From the cell containing the given text, extract its center point as [X, Y] coordinate. 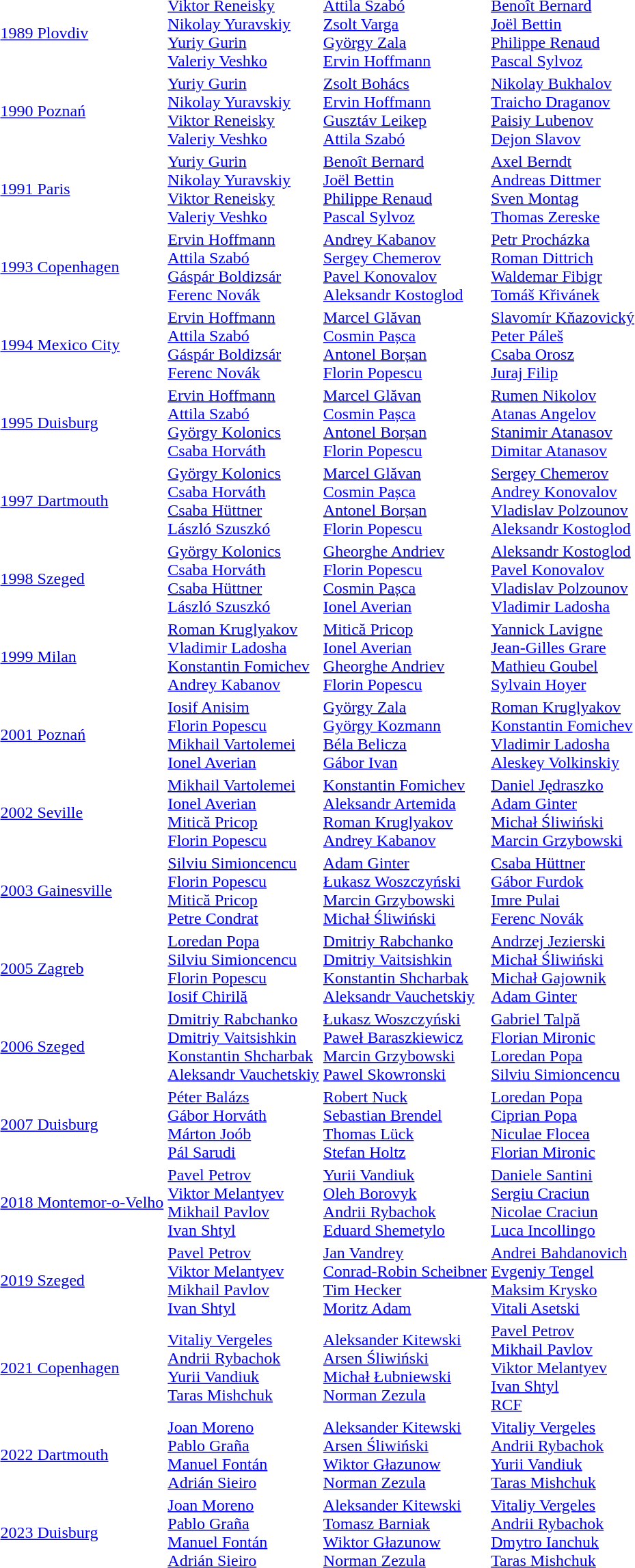
Joan MorenoPablo GrañaManuel FontánAdrián Sieiro [243, 1455]
Aleksander KitewskiArsen ŚliwińskiMichał ŁubniewskiNorman Zezula [405, 1368]
Benoît BernardJoël BettinPhilippe RenaudPascal Sylvoz [405, 189]
Jan VandreyConrad-Robin ScheibnerTim HeckerMoritz Adam [405, 1280]
Silviu SimioncencuFlorin PopescuMitică PricopPetre Condrat [243, 890]
Loredan PopaSilviu SimioncencuFlorin PopescuIosif Chirilă [243, 968]
Gheorghe AndrievFlorin PopescuCosmin PașcaIonel Averian [405, 579]
Aleksander KitewskiArsen ŚliwińskiWiktor GłazunowNorman Zezula [405, 1455]
Roman KruglyakovVladimir LadoshaKonstantin FomichevAndrey Kabanov [243, 656]
Iosif AnisimFlorin PopescuMikhail VartolemeiIonel Averian [243, 734]
György ZalaGyörgy KozmannBéla BeliczaGábor Ivan [405, 734]
Andrey KabanovSergey ChemerovPavel KonovalovAleksandr Kostoglod [405, 267]
Ervin HoffmannAttila SzabóGyörgy KolonicsCsaba Horváth [243, 423]
Łukasz WoszczyńskiPaweł BaraszkiewiczMarcin GrzybowskiPawel Skowronski [405, 1046]
Péter BalázsGábor HorváthMárton JoóbPál Sarudi [243, 1124]
Robert NuckSebastian BrendelThomas LückStefan Holtz [405, 1124]
Mitică PricopIonel AverianGheorghe AndrievFlorin Popescu [405, 656]
Mikhail VartolemeiIonel AverianMitică PricopFlorin Popescu [243, 812]
Yurii VandiukOleh BorovykAndrii RybachokEduard Shemetylo [405, 1202]
Zsolt BohácsErvin HoffmannGusztáv LeikepAttila Szabó [405, 111]
Vitaliy VergelesAndrii RybachokYurii VandiukTaras Mishchuk [243, 1368]
Konstantin FomichevAleksandr ArtemidaRoman KruglyakovAndrey Kabanov [405, 812]
Adam GinterŁukasz WoszczyńskiMarcin GrzybowskiMichał Śliwiński [405, 890]
